Find where the given text appears and provide that cell's center as (X, Y) coordinate. 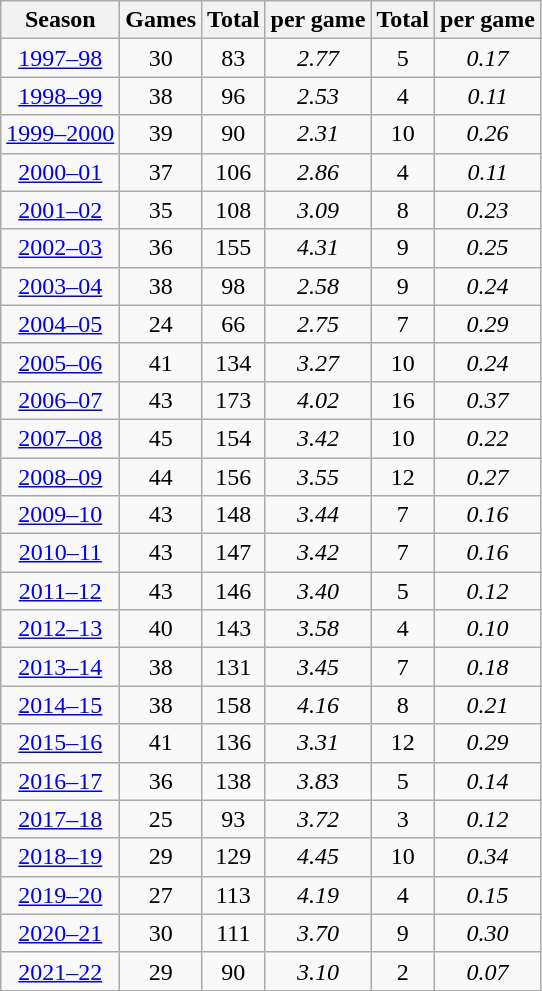
2006–07 (60, 400)
2004–05 (60, 324)
129 (234, 857)
0.15 (488, 895)
3.09 (318, 210)
4.16 (318, 705)
0.27 (488, 477)
83 (234, 58)
3.45 (318, 667)
3.83 (318, 781)
2001–02 (60, 210)
0.07 (488, 971)
2020–21 (60, 933)
66 (234, 324)
2011–12 (60, 591)
1999–2000 (60, 134)
158 (234, 705)
2009–10 (60, 515)
148 (234, 515)
108 (234, 210)
0.21 (488, 705)
3.10 (318, 971)
2.77 (318, 58)
3.58 (318, 629)
2012–13 (60, 629)
45 (161, 438)
0.14 (488, 781)
0.37 (488, 400)
2005–06 (60, 362)
2018–19 (60, 857)
4.19 (318, 895)
0.26 (488, 134)
0.25 (488, 248)
2007–08 (60, 438)
2 (403, 971)
136 (234, 743)
0.34 (488, 857)
4.02 (318, 400)
2021–22 (60, 971)
98 (234, 286)
2.86 (318, 172)
173 (234, 400)
24 (161, 324)
0.10 (488, 629)
113 (234, 895)
0.17 (488, 58)
0.23 (488, 210)
2.58 (318, 286)
2.75 (318, 324)
134 (234, 362)
131 (234, 667)
2010–11 (60, 553)
Season (60, 20)
0.18 (488, 667)
16 (403, 400)
96 (234, 96)
2.31 (318, 134)
2016–17 (60, 781)
39 (161, 134)
143 (234, 629)
40 (161, 629)
106 (234, 172)
2017–18 (60, 819)
3.44 (318, 515)
156 (234, 477)
2002–03 (60, 248)
2000–01 (60, 172)
Games (161, 20)
1998–99 (60, 96)
44 (161, 477)
3.72 (318, 819)
2003–04 (60, 286)
111 (234, 933)
155 (234, 248)
2015–16 (60, 743)
154 (234, 438)
3.55 (318, 477)
3.27 (318, 362)
4.31 (318, 248)
2.53 (318, 96)
146 (234, 591)
93 (234, 819)
1997–98 (60, 58)
3.70 (318, 933)
138 (234, 781)
147 (234, 553)
27 (161, 895)
4.45 (318, 857)
3.40 (318, 591)
2019–20 (60, 895)
3 (403, 819)
2014–15 (60, 705)
35 (161, 210)
37 (161, 172)
0.30 (488, 933)
2008–09 (60, 477)
3.31 (318, 743)
0.22 (488, 438)
2013–14 (60, 667)
25 (161, 819)
